From the cell containing the given text, extract its center point as (X, Y) coordinate. 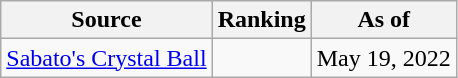
Sabato's Crystal Ball (106, 58)
Source (106, 20)
As of (384, 20)
May 19, 2022 (384, 58)
Ranking (262, 20)
